For the text-containing cell, return its midpoint in [x, y] coordinate format. 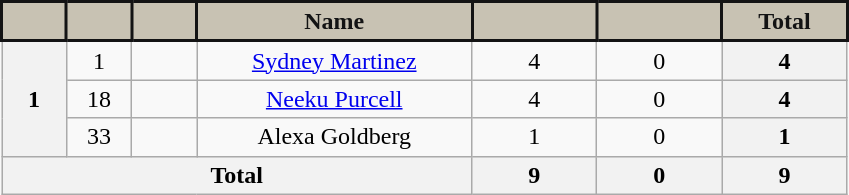
18 [100, 99]
Sydney Martinez [334, 60]
Neeku Purcell [334, 99]
Name [334, 22]
Alexa Goldberg [334, 137]
33 [100, 137]
